Provide the (x, y) coordinate of the cell's center where the given text is located.  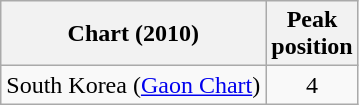
South Korea (Gaon Chart) (134, 85)
Peakposition (312, 34)
Chart (2010) (134, 34)
4 (312, 85)
